Extract the [X, Y] coordinate from the center of the cell holding the provided text.  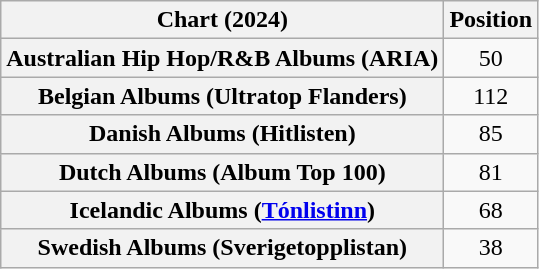
Danish Albums (Hitlisten) [222, 134]
38 [491, 248]
85 [491, 134]
50 [491, 58]
Icelandic Albums (Tónlistinn) [222, 210]
Chart (2024) [222, 20]
Belgian Albums (Ultratop Flanders) [222, 96]
Position [491, 20]
81 [491, 172]
Dutch Albums (Album Top 100) [222, 172]
68 [491, 210]
112 [491, 96]
Australian Hip Hop/R&B Albums (ARIA) [222, 58]
Swedish Albums (Sverigetopplistan) [222, 248]
